Scan for the cell matching the given text and deliver its [x, y] coordinate at center. 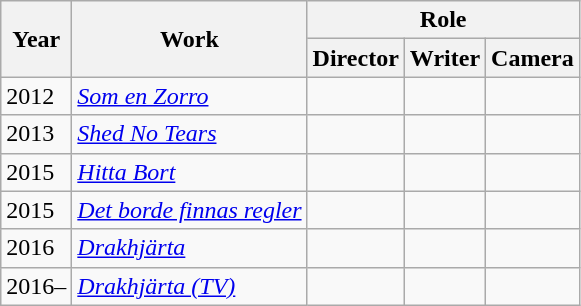
Drakhjärta [190, 248]
Director [356, 58]
Det borde finnas regler [190, 210]
Drakhjärta (TV) [190, 286]
2016 [36, 248]
Hitta Bort [190, 172]
Role [443, 20]
Writer [444, 58]
Som en Zorro [190, 96]
Year [36, 39]
Camera [533, 58]
2016– [36, 286]
2013 [36, 134]
Work [190, 39]
2012 [36, 96]
Shed No Tears [190, 134]
